Return (x, y) of the center of cell containing provided text 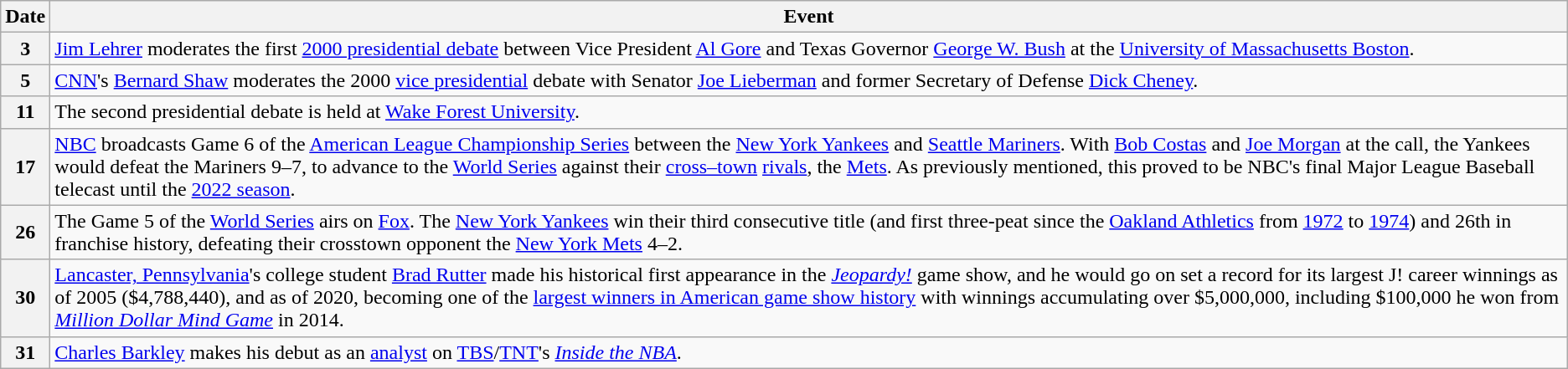
3 (25, 49)
30 (25, 298)
Charles Barkley makes his debut as an analyst on TBS/TNT's Inside the NBA. (809, 352)
11 (25, 112)
CNN's Bernard Shaw moderates the 2000 vice presidential debate with Senator Joe Lieberman and former Secretary of Defense Dick Cheney. (809, 80)
17 (25, 167)
5 (25, 80)
26 (25, 233)
Date (25, 17)
The second presidential debate is held at Wake Forest University. (809, 112)
31 (25, 352)
Event (809, 17)
